Identify which cell holds the provided text, then report its (x, y) central coordinate. 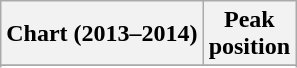
Chart (2013–2014) (102, 34)
Peakposition (249, 34)
